Return (X, Y) of the center of cell containing provided text 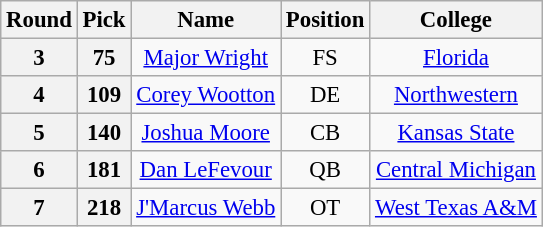
Round (39, 20)
College (456, 20)
DE (326, 95)
Joshua Moore (206, 133)
109 (104, 95)
Central Michigan (456, 170)
Northwestern (456, 95)
Major Wright (206, 58)
Kansas State (456, 133)
218 (104, 208)
75 (104, 58)
Pick (104, 20)
CB (326, 133)
4 (39, 95)
Name (206, 20)
6 (39, 170)
5 (39, 133)
3 (39, 58)
140 (104, 133)
FS (326, 58)
Position (326, 20)
Corey Wootton (206, 95)
Dan LeFevour (206, 170)
QB (326, 170)
7 (39, 208)
Florida (456, 58)
West Texas A&M (456, 208)
OT (326, 208)
J'Marcus Webb (206, 208)
181 (104, 170)
